Return the (x, y) coordinate for the center point of the cell that contains the specified text.  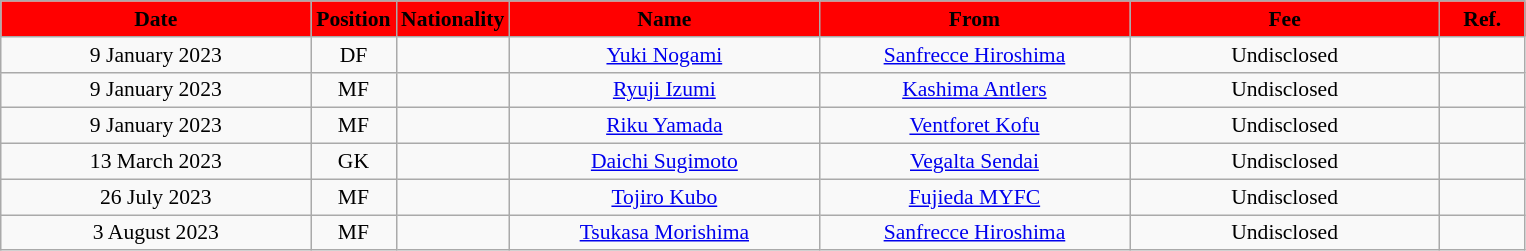
GK (354, 162)
Tsukasa Morishima (664, 233)
Vegalta Sendai (974, 162)
Ventforet Kofu (974, 126)
Nationality (452, 19)
Date (156, 19)
Ref. (1482, 19)
Name (664, 19)
Tojiro Kubo (664, 197)
26 July 2023 (156, 197)
From (974, 19)
13 March 2023 (156, 162)
DF (354, 55)
Kashima Antlers (974, 90)
Position (354, 19)
Daichi Sugimoto (664, 162)
Fujieda MYFC (974, 197)
Fee (1285, 19)
Yuki Nogami (664, 55)
3 August 2023 (156, 233)
Riku Yamada (664, 126)
Ryuji Izumi (664, 90)
